Locate the cell with the specified text and output its [X, Y] center coordinate. 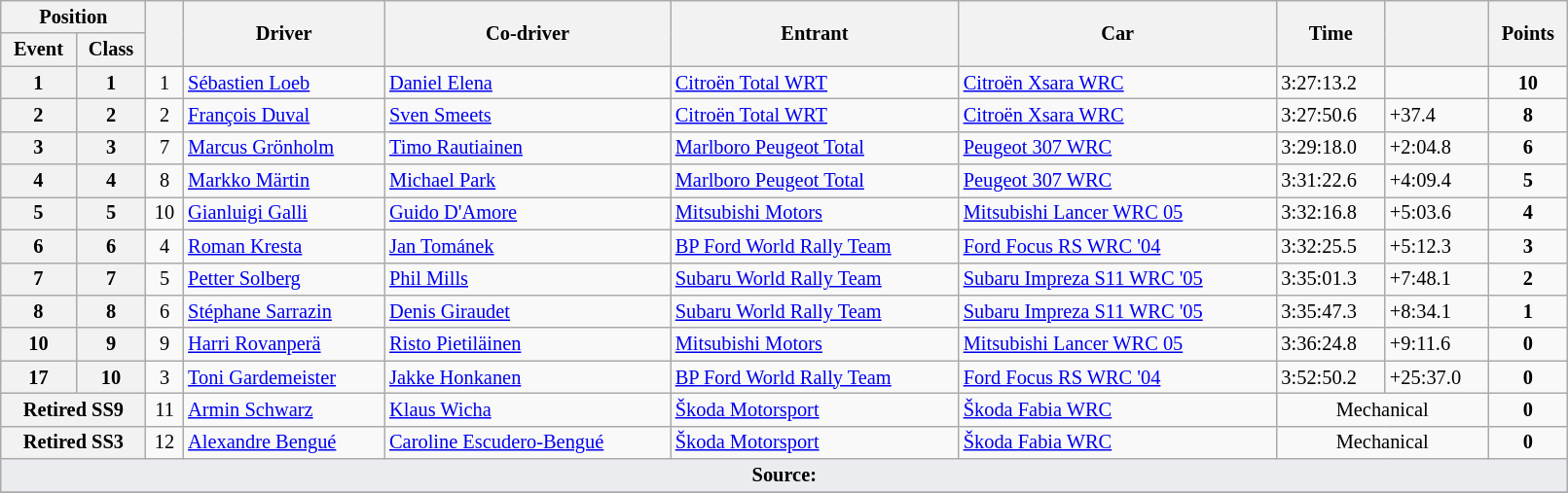
Caroline Escudero-Bengué [528, 442]
Position [74, 17]
Timo Rautiainen [528, 148]
Marcus Grönholm [284, 148]
+7:48.1 [1437, 279]
+8:34.1 [1437, 311]
Points [1528, 33]
Risto Pietiläinen [528, 344]
Stéphane Sarrazin [284, 311]
3:35:47.3 [1331, 311]
Klaus Wicha [528, 409]
Event [39, 50]
Petter Solberg [284, 279]
3:32:25.5 [1331, 246]
Source: [784, 475]
+25:37.0 [1437, 377]
11 [164, 409]
Guido D'Amore [528, 213]
Car [1117, 33]
Daniel Elena [528, 83]
Phil Mills [528, 279]
12 [164, 442]
Roman Kresta [284, 246]
Entrant [815, 33]
Armin Schwarz [284, 409]
Jan Tománek [528, 246]
Michael Park [528, 181]
+5:03.6 [1437, 213]
Harri Rovanperä [284, 344]
François Duval [284, 115]
Sven Smeets [528, 115]
+5:12.3 [1437, 246]
Markko Märtin [284, 181]
+4:09.4 [1437, 181]
Retired SS3 [74, 442]
Retired SS9 [74, 409]
3:35:01.3 [1331, 279]
3:27:50.6 [1331, 115]
Driver [284, 33]
3:31:22.6 [1331, 181]
3:36:24.8 [1331, 344]
Gianluigi Galli [284, 213]
+2:04.8 [1437, 148]
Class [111, 50]
Toni Gardemeister [284, 377]
Jakke Honkanen [528, 377]
Sébastien Loeb [284, 83]
+9:11.6 [1437, 344]
3:32:16.8 [1331, 213]
3:52:50.2 [1331, 377]
Time [1331, 33]
3:29:18.0 [1331, 148]
Co-driver [528, 33]
Denis Giraudet [528, 311]
17 [39, 377]
3:27:13.2 [1331, 83]
Alexandre Bengué [284, 442]
+37.4 [1437, 115]
